Output the [x, y] coordinate of the center of the cell containing the given text.  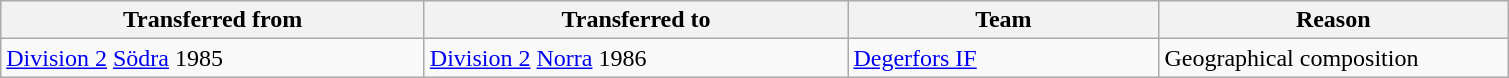
Reason [1334, 20]
Transferred from [213, 20]
Degerfors IF [1004, 58]
Division 2 Södra 1985 [213, 58]
Transferred to [636, 20]
Division 2 Norra 1986 [636, 58]
Geographical composition [1334, 58]
Team [1004, 20]
